Capture the cell that displays the provided text and extract its [x, y] central coordinate. 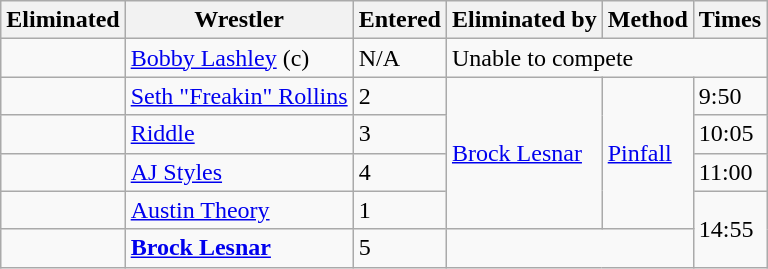
11:00 [730, 172]
Eliminated [63, 20]
Austin Theory [239, 210]
Entered [400, 20]
Seth "Freakin" Rollins [239, 96]
5 [400, 248]
Pinfall [648, 153]
Method [648, 20]
N/A [400, 58]
Eliminated by [524, 20]
4 [400, 172]
3 [400, 134]
9:50 [730, 96]
1 [400, 210]
AJ Styles [239, 172]
Wrestler [239, 20]
14:55 [730, 229]
2 [400, 96]
Times [730, 20]
Bobby Lashley (c) [239, 58]
Unable to compete [606, 58]
10:05 [730, 134]
Riddle [239, 134]
